From the cell containing the given text, extract its center point as [X, Y] coordinate. 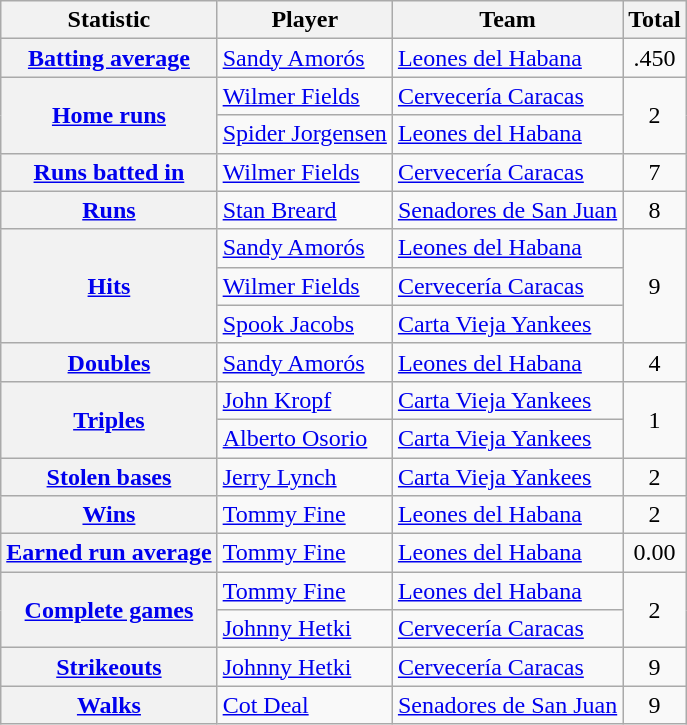
Triples [109, 419]
Batting average [109, 58]
Spook Jacobs [304, 324]
Team [507, 20]
Complete games [109, 610]
8 [655, 210]
4 [655, 362]
Alberto Osorio [304, 438]
Cot Deal [304, 705]
Total [655, 20]
Doubles [109, 362]
.450 [655, 58]
0.00 [655, 553]
Walks [109, 705]
Earned run average [109, 553]
Runs [109, 210]
Jerry Lynch [304, 477]
Player [304, 20]
1 [655, 419]
Wins [109, 515]
Hits [109, 286]
Strikeouts [109, 667]
Stolen bases [109, 477]
Stan Breard [304, 210]
Spider Jorgensen [304, 134]
John Kropf [304, 400]
Statistic [109, 20]
Home runs [109, 115]
Runs batted in [109, 172]
7 [655, 172]
